Detect which cell encompasses the target text, then output its [x, y] center coordinate. 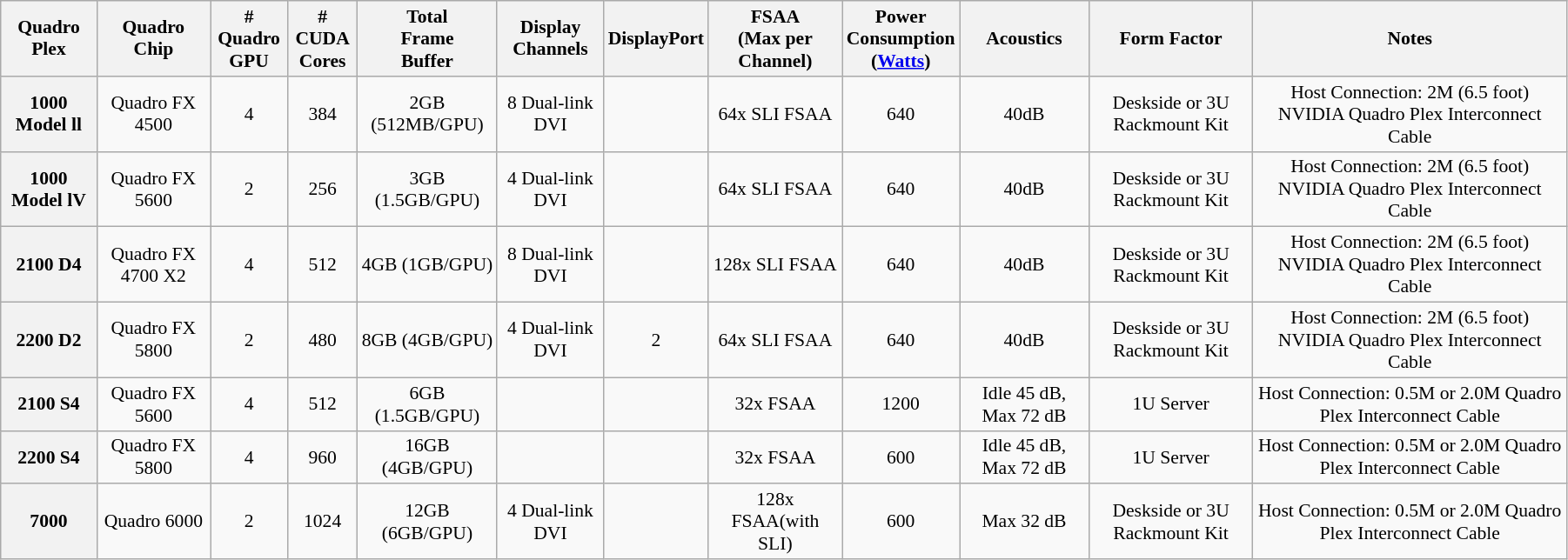
1000 Model lV [49, 190]
16GB (4GB/GPU) [428, 457]
2200 D2 [49, 341]
960 [323, 457]
12GB (6GB/GPU) [428, 522]
2200 S4 [49, 457]
Quadro Plex [49, 38]
Quadro 6000 [153, 522]
Notes [1410, 38]
Acoustics [1025, 38]
128x FSAA(with SLI) [775, 522]
6GB (1.5GB/GPU) [428, 403]
2100 D4 [49, 264]
Quadro FX 4500 [153, 115]
8GB (4GB/GPU) [428, 341]
3GB (1.5GB/GPU) [428, 190]
Total Frame Buffer [428, 38]
Power Consumption (Watts) [901, 38]
# CUDA Cores [323, 38]
FSAA (Max per Channel) [775, 38]
# Quadro GPU [249, 38]
7000 [49, 522]
Quadro FX 4700 X2 [153, 264]
128x SLI FSAA [775, 264]
Display Channels [550, 38]
1000 Model ll [49, 115]
2GB (512MB/GPU) [428, 115]
256 [323, 190]
Quadro Chip [153, 38]
1200 [901, 403]
DisplayPort [656, 38]
Max 32 dB [1025, 522]
1024 [323, 522]
4GB (1GB/GPU) [428, 264]
2100 S4 [49, 403]
384 [323, 115]
480 [323, 341]
Form Factor [1171, 38]
